For the text-containing cell, return its midpoint in [x, y] coordinate format. 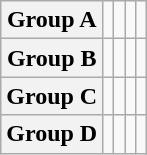
Group C [52, 96]
Group A [52, 20]
Group B [52, 58]
Group D [52, 134]
